Determine the [x, y] coordinate at the center of the cell enclosing the given text.  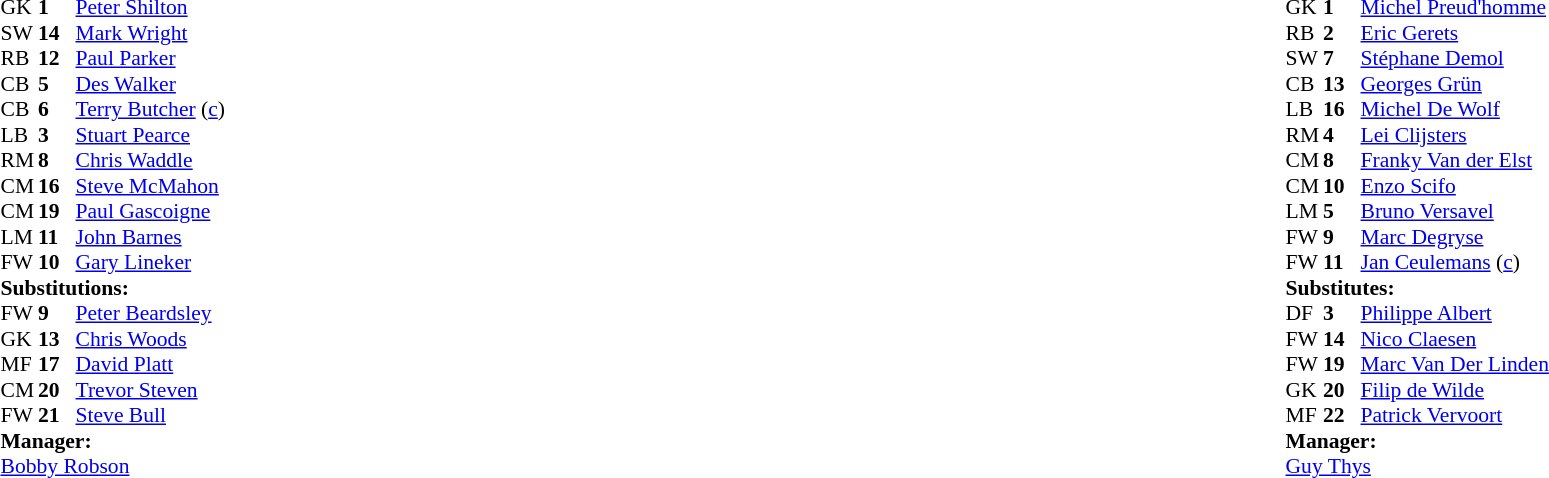
Terry Butcher (c) [151, 109]
Gary Lineker [151, 263]
Nico Claesen [1455, 339]
Paul Gascoigne [151, 211]
David Platt [151, 365]
Enzo Scifo [1455, 186]
DF [1305, 313]
Steve McMahon [151, 186]
Georges Grün [1455, 84]
John Barnes [151, 237]
Stuart Pearce [151, 135]
4 [1342, 135]
Marc Degryse [1455, 237]
2 [1342, 33]
Bruno Versavel [1455, 211]
Chris Woods [151, 339]
Patrick Vervoort [1455, 415]
Chris Waddle [151, 161]
Philippe Albert [1455, 313]
Lei Clijsters [1455, 135]
17 [57, 365]
21 [57, 415]
Substitutes: [1418, 288]
Trevor Steven [151, 390]
Mark Wright [151, 33]
Stéphane Demol [1455, 59]
7 [1342, 59]
Franky Van der Elst [1455, 161]
Marc Van Der Linden [1455, 365]
Jan Ceulemans (c) [1455, 263]
Eric Gerets [1455, 33]
Des Walker [151, 84]
Peter Beardsley [151, 313]
Paul Parker [151, 59]
22 [1342, 415]
Filip de Wilde [1455, 390]
Substitutions: [112, 288]
12 [57, 59]
6 [57, 109]
Steve Bull [151, 415]
Michel De Wolf [1455, 109]
